Pinpoint the cell where the given text exists, returning its (X, Y) midpoint coordinate. 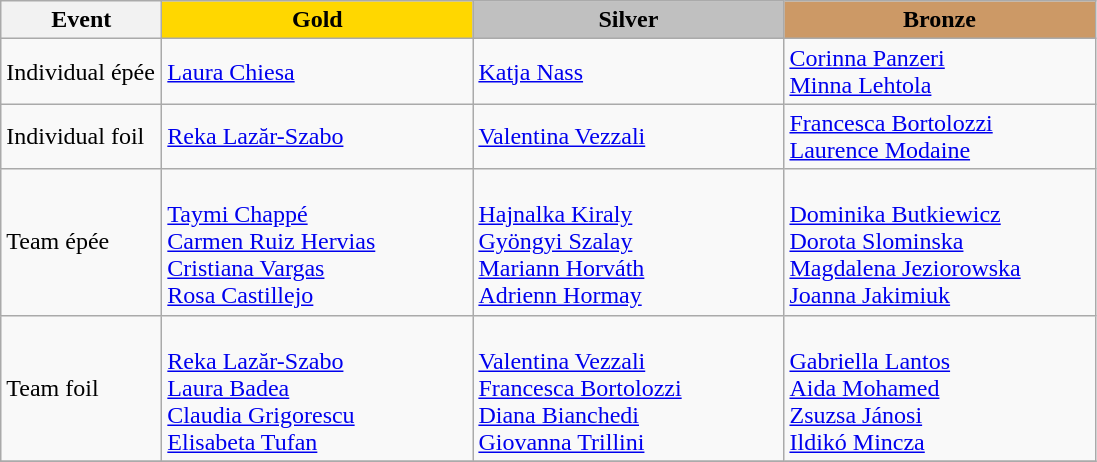
Laura Chiesa (318, 72)
Gold (318, 20)
Taymi Chappé Carmen Ruiz Hervias Cristiana Vargas Rosa Castillejo (318, 242)
Silver (628, 20)
Dominika Butkiewicz Dorota Slominska Magdalena Jeziorowska Joanna Jakimiuk (940, 242)
Team épée (82, 242)
Valentina Vezzali Francesca Bortolozzi Diana Bianchedi Giovanna Trillini (628, 388)
Individual foil (82, 136)
Corinna Panzeri Minna Lehtola (940, 72)
Francesca Bortolozzi Laurence Modaine (940, 136)
Katja Nass (628, 72)
Hajnalka Kiraly Gyöngyi Szalay Mariann Horváth Adrienn Hormay (628, 242)
Valentina Vezzali (628, 136)
Reka Lazăr-Szabo Laura Badea Claudia Grigorescu Elisabeta Tufan (318, 388)
Gabriella Lantos Aida Mohamed Zsuzsa Jánosi Ildikó Mincza (940, 388)
Event (82, 20)
Bronze (940, 20)
Reka Lazăr-Szabo (318, 136)
Team foil (82, 388)
Individual épée (82, 72)
